Identify which cell holds the provided text, then report its (X, Y) central coordinate. 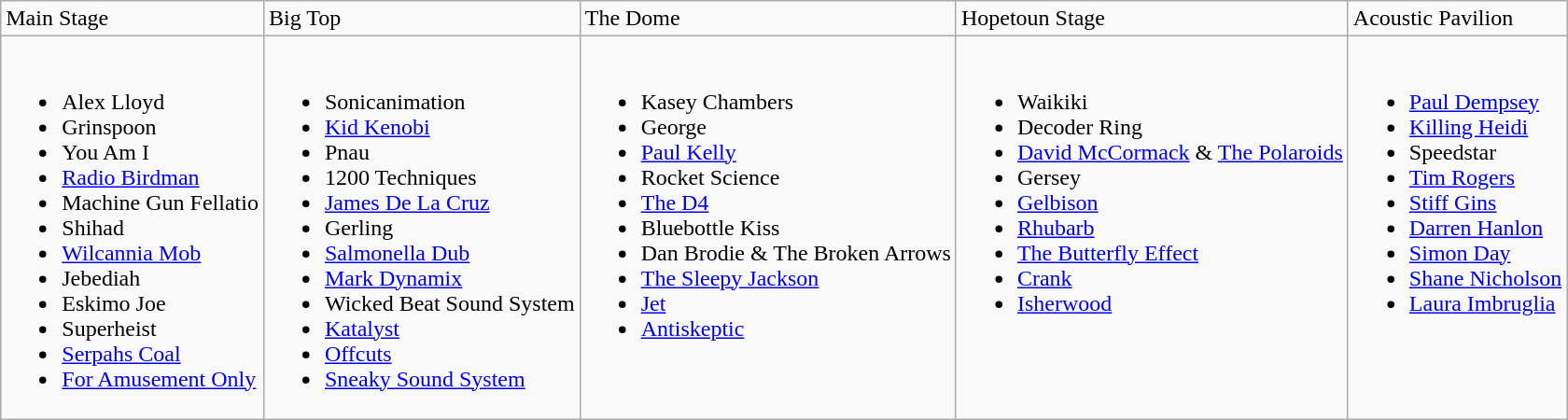
Kasey ChambersGeorgePaul KellyRocket ScienceThe D4Bluebottle KissDan Brodie & The Broken ArrowsThe Sleepy JacksonJetAntiskeptic (767, 228)
The Dome (767, 19)
Paul DempseyKilling HeidiSpeedstarTim RogersStiff GinsDarren HanlonSimon DayShane NicholsonLaura Imbruglia (1457, 228)
Alex LloydGrinspoonYou Am IRadio BirdmanMachine Gun FellatioShihadWilcannia MobJebediahEskimo JoeSuperheistSerpahs CoalFor Amusement Only (133, 228)
WaikikiDecoder RingDavid McCormack & The PolaroidsGerseyGelbisonRhubarbThe Butterfly EffectCrankIsherwood (1152, 228)
Acoustic Pavilion (1457, 19)
Big Top (422, 19)
Main Stage (133, 19)
Hopetoun Stage (1152, 19)
